Locate the cell with the specified text and output its (X, Y) center coordinate. 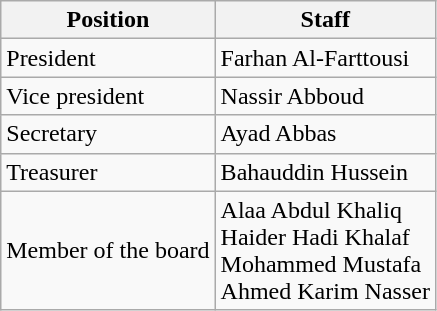
Secretary (108, 134)
Alaa Abdul Khaliq Haider Hadi Khalaf Mohammed Mustafa Ahmed Karim Nasser (325, 250)
President (108, 58)
Position (108, 20)
Staff (325, 20)
Treasurer (108, 172)
Farhan Al-Farttousi (325, 58)
Bahauddin Hussein (325, 172)
Member of the board (108, 250)
Ayad Abbas (325, 134)
Nassir Abboud (325, 96)
Vice president (108, 96)
